Extract the [x, y] coordinate from the center of the cell holding the provided text.  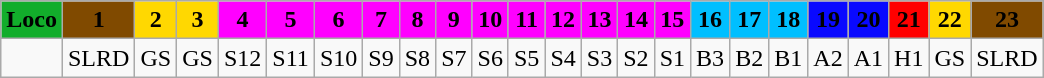
1 [98, 20]
23 [1007, 20]
Loco [32, 20]
6 [338, 20]
10 [490, 20]
11 [526, 20]
S11 [291, 58]
17 [750, 20]
13 [599, 20]
H1 [909, 58]
5 [291, 20]
S4 [563, 58]
18 [788, 20]
12 [563, 20]
B1 [788, 58]
16 [710, 20]
14 [636, 20]
S10 [338, 58]
B3 [710, 58]
S8 [417, 58]
9 [454, 20]
4 [242, 20]
7 [381, 20]
A1 [868, 58]
A2 [828, 58]
S3 [599, 58]
3 [198, 20]
S5 [526, 58]
8 [417, 20]
S2 [636, 58]
S7 [454, 58]
2 [156, 20]
20 [868, 20]
21 [909, 20]
B2 [750, 58]
S12 [242, 58]
S1 [672, 58]
S6 [490, 58]
S9 [381, 58]
15 [672, 20]
19 [828, 20]
22 [950, 20]
